Provide the [x, y] coordinate of the cell's center where the given text is located.  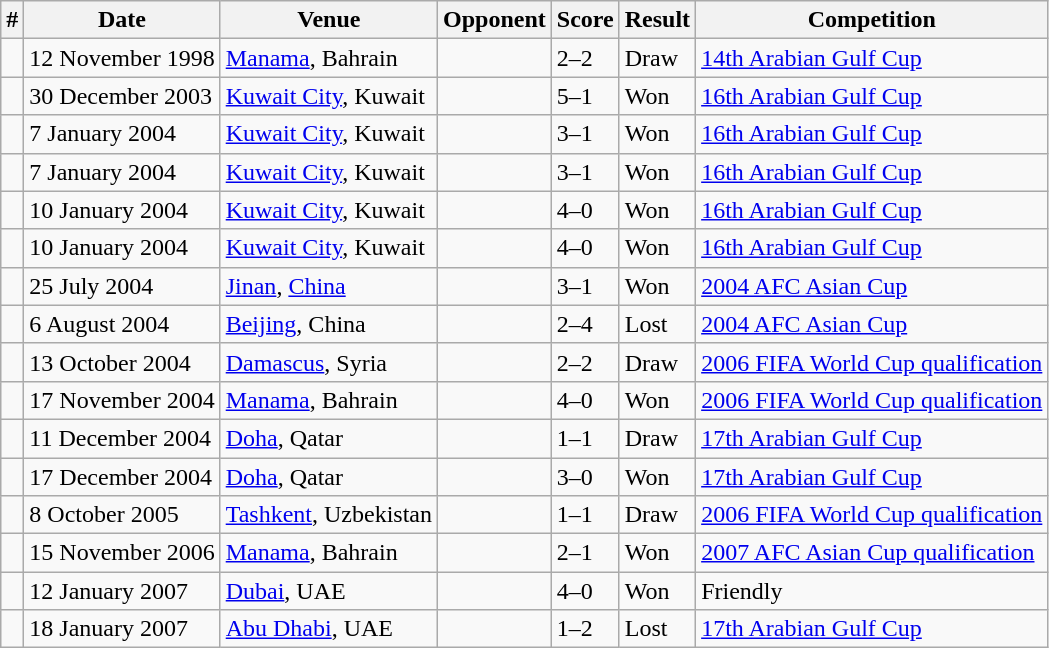
Tashkent, Uzbekistan [328, 515]
Venue [328, 20]
25 July 2004 [122, 286]
5–1 [585, 96]
17 December 2004 [122, 477]
Damascus, Syria [328, 362]
8 October 2005 [122, 515]
12 January 2007 [122, 591]
13 October 2004 [122, 362]
Opponent [495, 20]
Result [657, 20]
2007 AFC Asian Cup qualification [872, 553]
30 December 2003 [122, 96]
3–0 [585, 477]
Jinan, China [328, 286]
12 November 1998 [122, 58]
11 December 2004 [122, 438]
Competition [872, 20]
Friendly [872, 591]
Date [122, 20]
15 November 2006 [122, 553]
2–4 [585, 324]
1–2 [585, 629]
Dubai, UAE [328, 591]
# [12, 20]
18 January 2007 [122, 629]
Abu Dhabi, UAE [328, 629]
17 November 2004 [122, 400]
14th Arabian Gulf Cup [872, 58]
6 August 2004 [122, 324]
2–1 [585, 553]
Score [585, 20]
Beijing, China [328, 324]
